Provide the (X, Y) coordinate of the cell's center where the given text is located.  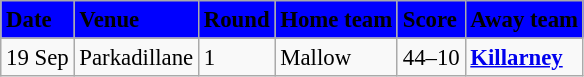
44–10 (431, 57)
Killarney (524, 57)
19 Sep (38, 57)
Mallow (336, 57)
Date (38, 19)
Round (236, 19)
1 (236, 57)
Parkadillane (136, 57)
Home team (336, 19)
Venue (136, 19)
Score (431, 19)
Away team (524, 19)
